Extract the (X, Y) coordinate from the center of the cell holding the provided text.  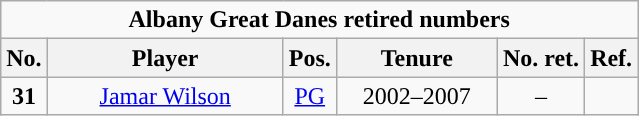
No. (24, 58)
Player (165, 58)
31 (24, 96)
Tenure (416, 58)
No. ret. (540, 58)
– (540, 96)
Albany Great Danes retired numbers (320, 20)
Pos. (310, 58)
2002–2007 (416, 96)
Ref. (612, 58)
Jamar Wilson (165, 96)
PG (310, 96)
